Find where the given text appears and provide that cell's center as [x, y] coordinate. 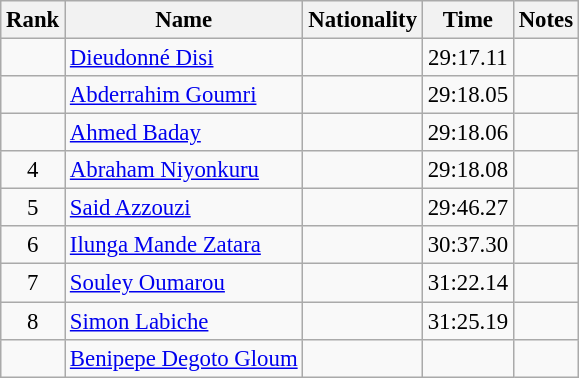
5 [33, 208]
Rank [33, 20]
4 [33, 170]
29:17.11 [468, 58]
31:22.14 [468, 283]
Souley Oumarou [184, 283]
8 [33, 321]
29:18.06 [468, 133]
Abraham Niyonkuru [184, 170]
29:18.05 [468, 95]
7 [33, 283]
Said Azzouzi [184, 208]
Ahmed Baday [184, 133]
29:18.08 [468, 170]
30:37.30 [468, 245]
Name [184, 20]
Time [468, 20]
Dieudonné Disi [184, 58]
Ilunga Mande Zatara [184, 245]
Abderrahim Goumri [184, 95]
6 [33, 245]
31:25.19 [468, 321]
Simon Labiche [184, 321]
Nationality [362, 20]
Benipepe Degoto Gloum [184, 358]
Notes [546, 20]
29:46.27 [468, 208]
